Detect which cell encompasses the target text, then output its (x, y) center coordinate. 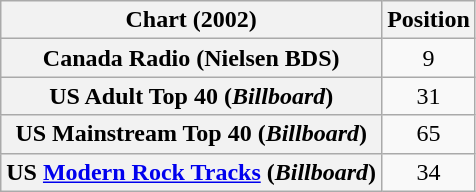
US Adult Top 40 (Billboard) (192, 96)
34 (429, 172)
Chart (2002) (192, 20)
US Mainstream Top 40 (Billboard) (192, 134)
US Modern Rock Tracks (Billboard) (192, 172)
31 (429, 96)
9 (429, 58)
Position (429, 20)
65 (429, 134)
Canada Radio (Nielsen BDS) (192, 58)
